Detect which cell encompasses the target text, then output its [X, Y] center coordinate. 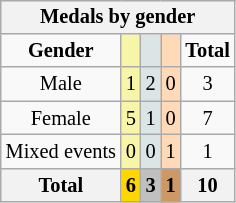
Medals by gender [118, 17]
5 [131, 118]
7 [207, 118]
Gender [61, 51]
Mixed events [61, 152]
2 [151, 84]
10 [207, 185]
6 [131, 185]
Female [61, 118]
Male [61, 84]
